Find where the given text appears and provide that cell's center as [X, Y] coordinate. 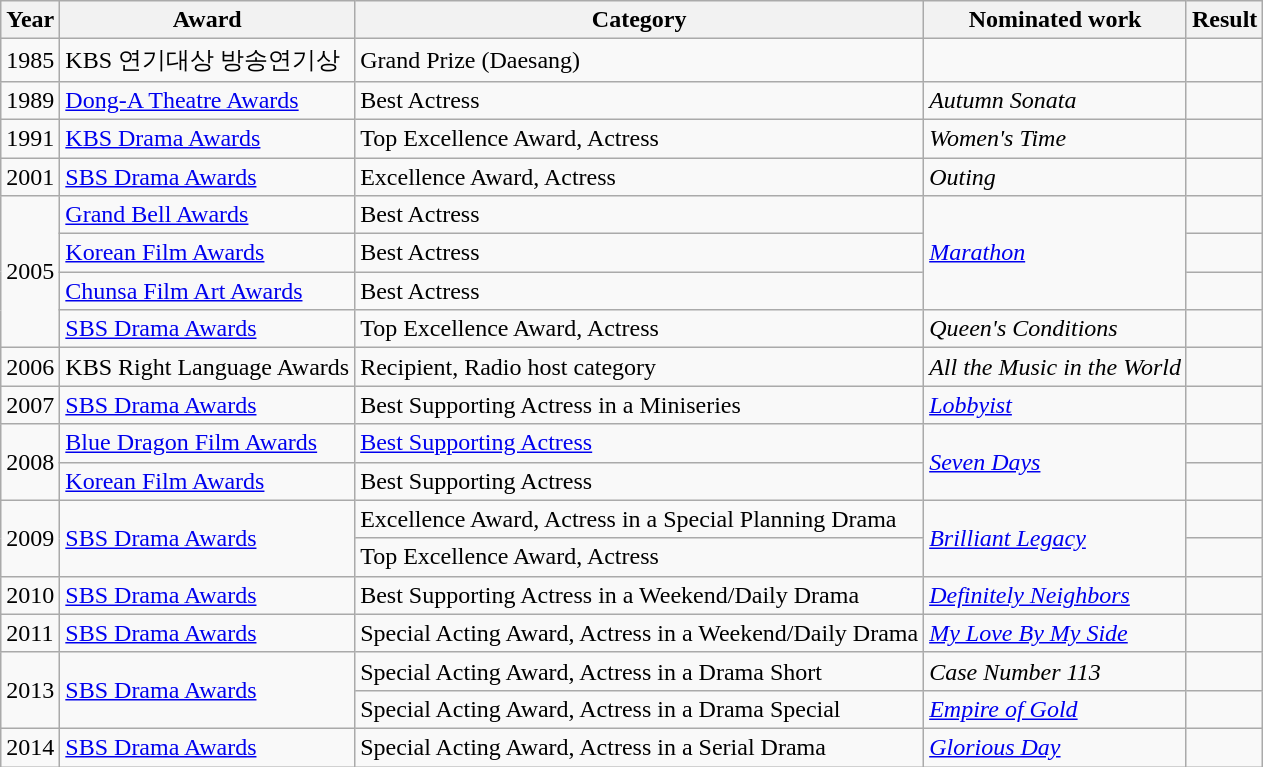
Blue Dragon Film Awards [208, 443]
Nominated work [1056, 20]
Best Supporting Actress in a Weekend/Daily Drama [640, 595]
Case Number 113 [1056, 671]
2007 [30, 405]
Marathon [1056, 253]
Women's Time [1056, 138]
Special Acting Award, Actress in a Serial Drama [640, 747]
1991 [30, 138]
Special Acting Award, Actress in a Drama Special [640, 709]
KBS 연기대상 방송연기상 [208, 60]
2011 [30, 633]
Excellence Award, Actress [640, 177]
2010 [30, 595]
2005 [30, 272]
Seven Days [1056, 462]
KBS Drama Awards [208, 138]
Award [208, 20]
Recipient, Radio host category [640, 367]
1985 [30, 60]
Excellence Award, Actress in a Special Planning Drama [640, 519]
My Love By My Side [1056, 633]
Glorious Day [1056, 747]
KBS Right Language Awards [208, 367]
Autumn Sonata [1056, 100]
Definitely Neighbors [1056, 595]
2008 [30, 462]
Grand Bell Awards [208, 215]
Year [30, 20]
All the Music in the World [1056, 367]
2014 [30, 747]
Category [640, 20]
Outing [1056, 177]
Special Acting Award, Actress in a Weekend/Daily Drama [640, 633]
Queen's Conditions [1056, 329]
Brilliant Legacy [1056, 538]
Lobbyist [1056, 405]
Chunsa Film Art Awards [208, 291]
Dong-A Theatre Awards [208, 100]
Grand Prize (Daesang) [640, 60]
2013 [30, 690]
Best Supporting Actress in a Miniseries [640, 405]
Special Acting Award, Actress in a Drama Short [640, 671]
Result [1224, 20]
1989 [30, 100]
2009 [30, 538]
2001 [30, 177]
2006 [30, 367]
Empire of Gold [1056, 709]
